Locate the cell with the specified text and output its [X, Y] center coordinate. 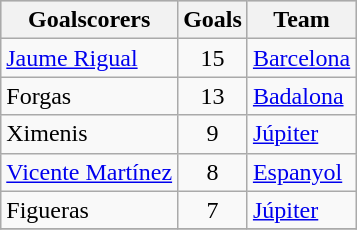
15 [213, 58]
8 [213, 172]
Espanyol [301, 172]
Ximenis [90, 134]
Badalona [301, 96]
Team [301, 20]
Forgas [90, 96]
Jaume Rigual [90, 58]
Goals [213, 20]
Goalscorers [90, 20]
7 [213, 210]
13 [213, 96]
Barcelona [301, 58]
Figueras [90, 210]
Vicente Martínez [90, 172]
9 [213, 134]
